Output the (X, Y) coordinate of the center of the cell containing the given text.  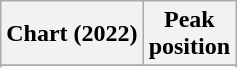
Chart (2022) (72, 34)
Peakposition (189, 34)
